Search for the cell housing the specified text and yield its (x, y) center coordinate. 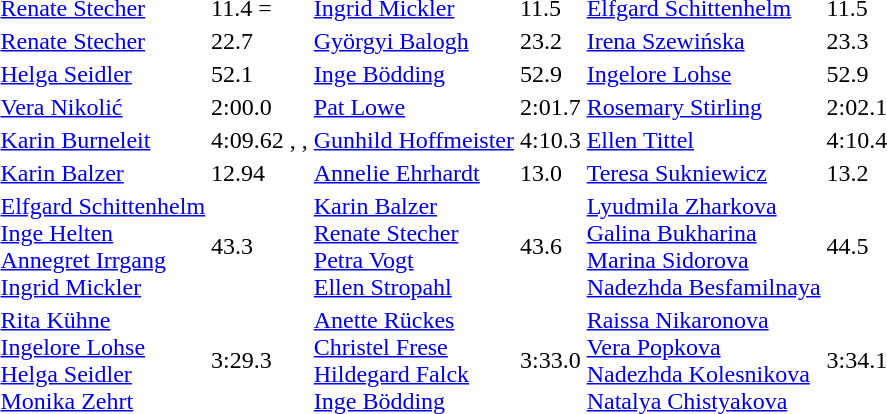
4:09.62 , , (260, 140)
23.2 (550, 41)
2:01.7 (550, 107)
Rosemary Stirling (704, 107)
Györgyi Balogh (414, 41)
22.7 (260, 41)
Karin BalzerRenate StecherPetra VogtEllen Stropahl (414, 246)
52.1 (260, 74)
Irena Szewińska (704, 41)
52.9 (550, 74)
Inge Bödding (414, 74)
Ellen Tittel (704, 140)
Lyudmila ZharkovaGalina BukharinaMarina SidorovaNadezhda Besfamilnaya (704, 246)
2:00.0 (260, 107)
43.6 (550, 246)
13.0 (550, 173)
12.94 (260, 173)
Annelie Ehrhardt (414, 173)
4:10.3 (550, 140)
Gunhild Hoffmeister (414, 140)
43.3 (260, 246)
Pat Lowe (414, 107)
Ingelore Lohse (704, 74)
Teresa Sukniewicz (704, 173)
